Find where the given text appears and provide that cell's center as (x, y) coordinate. 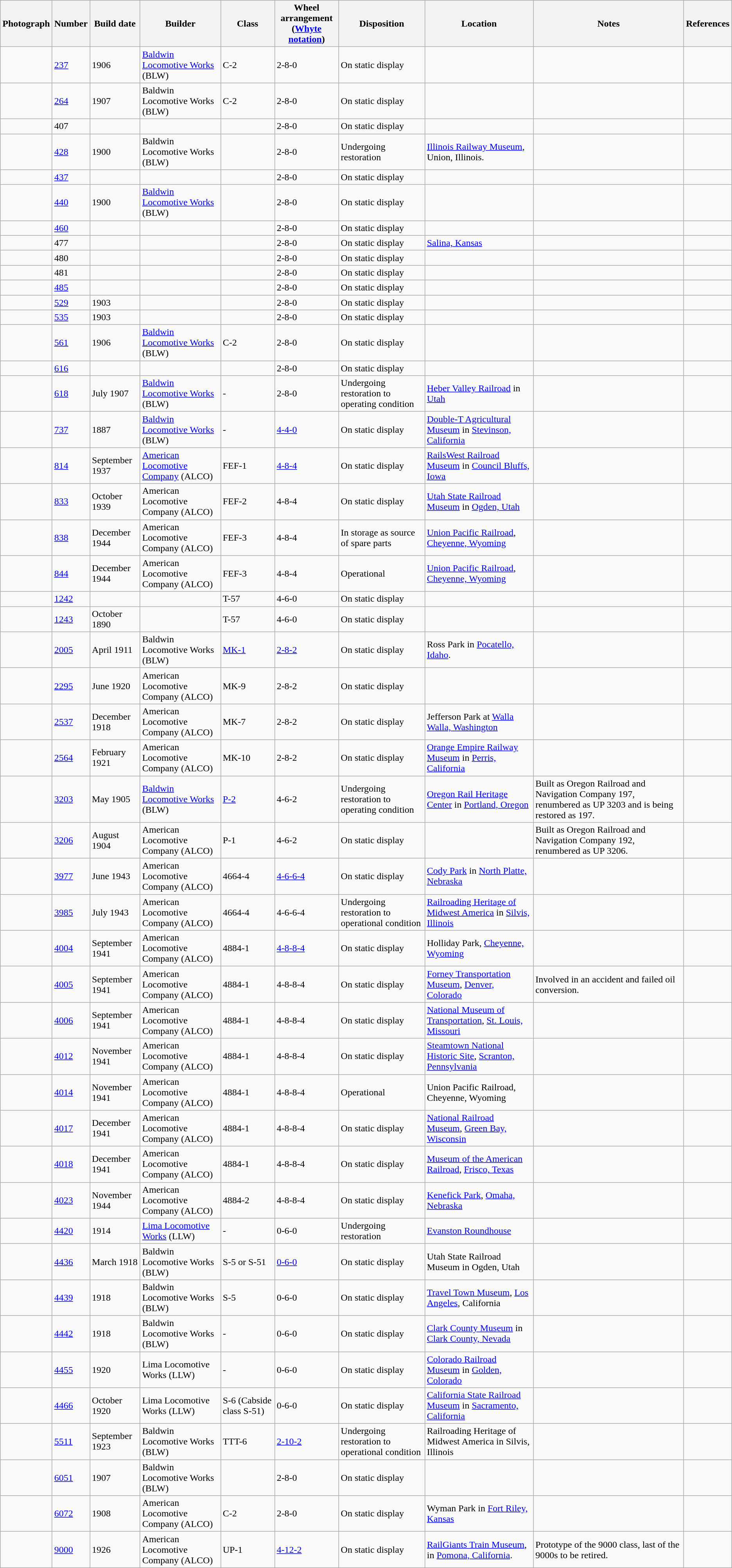
2564 (71, 758)
814 (71, 466)
MK-9 (248, 686)
4018 (71, 1164)
Heber Valley Railroad in Utah (479, 394)
Holliday Park, Cheyenne, Wyoming (479, 948)
Kenefick Park, Omaha, Nebraska (479, 1200)
Evanston Roundhouse (479, 1231)
December 1918 (115, 722)
Wheel arrangement(Whyte notation) (307, 23)
MK-7 (248, 722)
Wyman Park in Fort Riley, Kansas (479, 1514)
Involved in an accident and failed oil conversion. (608, 984)
1887 (115, 430)
S-5 (248, 1297)
Salina, Kansas (479, 243)
1242 (71, 599)
Colorado Railroad Museum in Golden, Colorado (479, 1370)
480 (71, 258)
529 (71, 302)
4420 (71, 1231)
4017 (71, 1128)
April 1911 (115, 650)
National Museum of Transportation, St. Louis, Missouri (479, 1020)
September 1937 (115, 466)
Built as Oregon Railroad and Navigation Company 197, renumbered as UP 3203 and is being restored as 197. (608, 799)
Number (71, 23)
5511 (71, 1442)
Notes (608, 23)
3203 (71, 799)
737 (71, 430)
1914 (115, 1231)
S-5 or S-51 (248, 1262)
4005 (71, 984)
844 (71, 573)
UP-1 (248, 1550)
RailsWest Railroad Museum in Council Bluffs, Iowa (479, 466)
MK-10 (248, 758)
Clark County Museum in Clark County, Nevada (479, 1333)
References (708, 23)
November 1944 (115, 1200)
June 1943 (115, 876)
October 1920 (115, 1406)
March 1918 (115, 1262)
RailGiants Train Museum, in Pomona, California. (479, 1550)
2005 (71, 650)
535 (71, 317)
1926 (115, 1550)
4012 (71, 1056)
1908 (115, 1514)
3985 (71, 912)
4006 (71, 1020)
MK-1 (248, 650)
Museum of the American Railroad, Frisco, Texas (479, 1164)
July 1943 (115, 912)
4004 (71, 948)
3977 (71, 876)
S-6 (Cabside class S-51) (248, 1406)
477 (71, 243)
437 (71, 177)
4014 (71, 1092)
4884-2 (248, 1200)
2537 (71, 722)
440 (71, 202)
1243 (71, 619)
Illinois Railway Museum, Union, Illinois. (479, 152)
833 (71, 502)
9000 (71, 1550)
561 (71, 343)
Class (248, 23)
FEF-2 (248, 502)
Cody Park in North Platte, Nebraska (479, 876)
2-10-2 (307, 1442)
FEF-1 (248, 466)
Orange Empire Railway Museum in Perris, California (479, 758)
October 1939 (115, 502)
Double-T Agricultural Museum in Stevinson, California (479, 430)
481 (71, 272)
1920 (115, 1370)
4455 (71, 1370)
616 (71, 368)
Steamtown National Historic Site, Scranton, Pennsylvania (479, 1056)
Builder (180, 23)
Build date (115, 23)
4442 (71, 1333)
October 1890 (115, 619)
Location (479, 23)
P-1 (248, 840)
Disposition (382, 23)
Built as Oregon Railroad and Navigation Company 192, renumbered as UP 3206. (608, 840)
4023 (71, 1200)
September 1923 (115, 1442)
6051 (71, 1478)
838 (71, 538)
Jefferson Park at Walla Walla, Washington (479, 722)
618 (71, 394)
February 1921 (115, 758)
National Railroad Museum, Green Bay, Wisconsin (479, 1128)
Travel Town Museum, Los Angeles, California (479, 1297)
In storage as source of spare parts (382, 538)
460 (71, 228)
August 1904 (115, 840)
California State Railroad Museum in Sacramento, California (479, 1406)
264 (71, 101)
4439 (71, 1297)
4466 (71, 1406)
Prototype of the 9000 class, last of the 9000s to be retired. (608, 1550)
2295 (71, 686)
4436 (71, 1262)
4-12-2 (307, 1550)
485 (71, 287)
June 1920 (115, 686)
P-2 (248, 799)
May 1905 (115, 799)
Oregon Rail Heritage Center in Portland, Oregon (479, 799)
6072 (71, 1514)
Ross Park in Pocatello, Idaho. (479, 650)
Forney Transportation Museum, Denver, Colorado (479, 984)
4-4-0 (307, 430)
3206 (71, 840)
407 (71, 126)
TTT-6 (248, 1442)
237 (71, 65)
July 1907 (115, 394)
Photograph (26, 23)
428 (71, 152)
